Search for the cell housing the specified text and yield its (x, y) center coordinate. 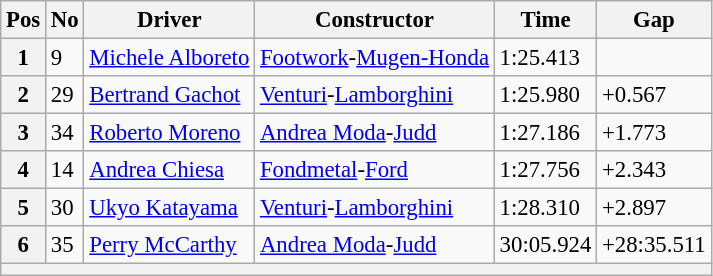
Michele Alboreto (170, 58)
Constructor (375, 20)
Andrea Chiesa (170, 170)
Footwork-Mugen-Honda (375, 58)
1:25.980 (545, 95)
1:25.413 (545, 58)
Perry McCarthy (170, 245)
1:27.186 (545, 133)
1:27.756 (545, 170)
14 (65, 170)
9 (65, 58)
Bertrand Gachot (170, 95)
4 (24, 170)
+1.773 (654, 133)
Pos (24, 20)
29 (65, 95)
35 (65, 245)
34 (65, 133)
1:28.310 (545, 208)
No (65, 20)
1 (24, 58)
Roberto Moreno (170, 133)
30:05.924 (545, 245)
6 (24, 245)
+0.567 (654, 95)
Time (545, 20)
+2.897 (654, 208)
30 (65, 208)
5 (24, 208)
Ukyo Katayama (170, 208)
+2.343 (654, 170)
+28:35.511 (654, 245)
3 (24, 133)
Driver (170, 20)
Fondmetal-Ford (375, 170)
Gap (654, 20)
2 (24, 95)
